Return (x, y) of the center of cell containing provided text 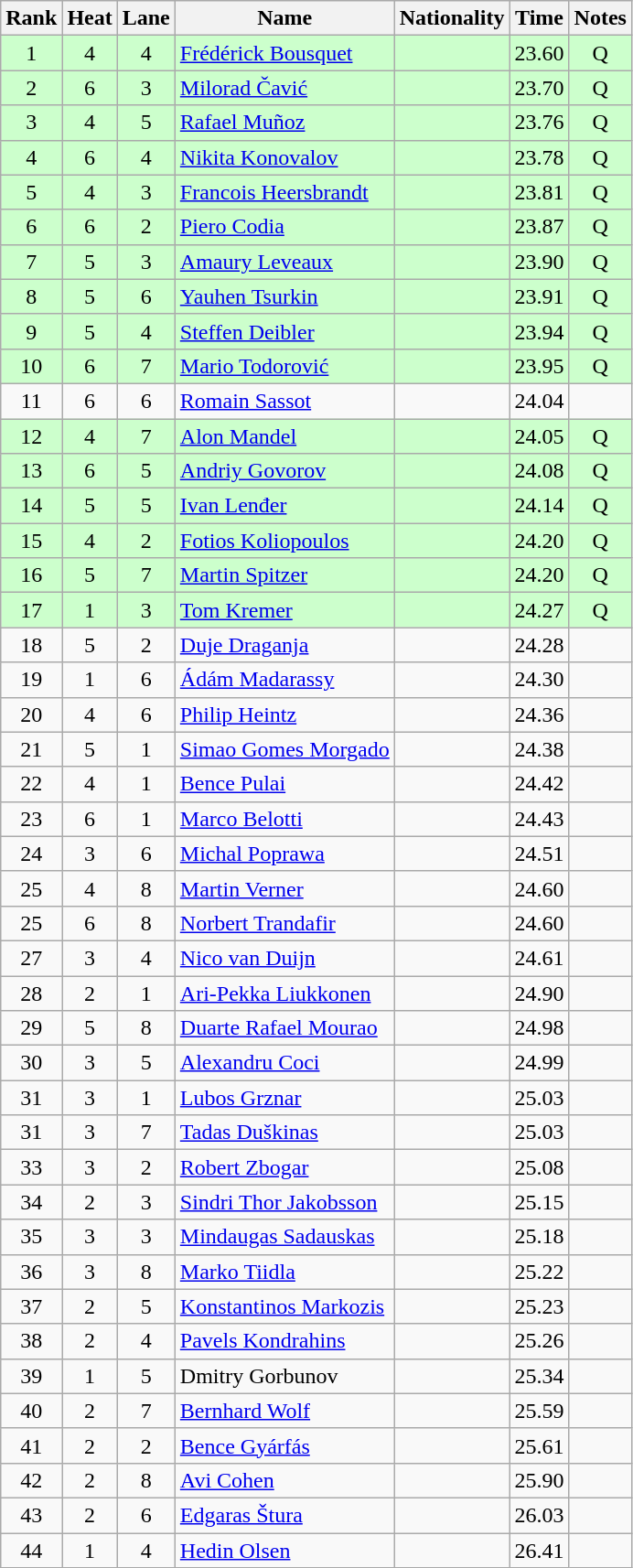
24.43 (540, 819)
Piero Codia (284, 227)
23.76 (540, 123)
24.51 (540, 854)
16 (31, 575)
23.94 (540, 331)
Heat (90, 18)
Fotios Koliopoulos (284, 541)
Robert Zbogar (284, 1167)
Yauhen Tsurkin (284, 296)
33 (31, 1167)
24.99 (540, 1063)
25.61 (540, 1445)
Sindri Thor Jakobsson (284, 1202)
24.14 (540, 506)
25.34 (540, 1376)
Milorad Čavić (284, 88)
37 (31, 1306)
25.08 (540, 1167)
24.27 (540, 610)
25.23 (540, 1306)
13 (31, 471)
Mindaugas Sadauskas (284, 1237)
Rank (31, 18)
25.22 (540, 1272)
Alon Mandel (284, 436)
25.15 (540, 1202)
20 (31, 714)
12 (31, 436)
Tadas Duškinas (284, 1133)
Duje Draganja (284, 645)
Konstantinos Markozis (284, 1306)
25.90 (540, 1480)
42 (31, 1480)
19 (31, 680)
Notes (600, 18)
28 (31, 993)
24.38 (540, 749)
24.28 (540, 645)
Bence Pulai (284, 784)
Pavels Kondrahins (284, 1341)
24.90 (540, 993)
34 (31, 1202)
14 (31, 506)
23.81 (540, 192)
Nikita Konovalov (284, 157)
26.41 (540, 1551)
Mario Todorović (284, 366)
Bence Gyárfás (284, 1445)
24.61 (540, 958)
29 (31, 1028)
27 (31, 958)
24.04 (540, 401)
23.90 (540, 262)
Ádám Madarassy (284, 680)
Andriy Govorov (284, 471)
Nico van Duijn (284, 958)
Martin Verner (284, 888)
39 (31, 1376)
Ivan Lenđer (284, 506)
Simao Gomes Morgado (284, 749)
24.30 (540, 680)
40 (31, 1411)
25.59 (540, 1411)
Lane (146, 18)
15 (31, 541)
23.78 (540, 157)
23.87 (540, 227)
Michal Poprawa (284, 854)
Amaury Leveaux (284, 262)
Tom Kremer (284, 610)
43 (31, 1515)
Rafael Muñoz (284, 123)
26.03 (540, 1515)
24.05 (540, 436)
24 (31, 854)
Edgaras Štura (284, 1515)
23 (31, 819)
24.36 (540, 714)
Norbert Trandafir (284, 923)
Name (284, 18)
41 (31, 1445)
18 (31, 645)
Marko Tiidla (284, 1272)
23.91 (540, 296)
23.60 (540, 53)
Lubos Grznar (284, 1098)
Alexandru Coci (284, 1063)
21 (31, 749)
36 (31, 1272)
25.26 (540, 1341)
11 (31, 401)
Francois Heersbrandt (284, 192)
30 (31, 1063)
24.08 (540, 471)
44 (31, 1551)
25.18 (540, 1237)
10 (31, 366)
Nationality (452, 18)
23.95 (540, 366)
17 (31, 610)
35 (31, 1237)
22 (31, 784)
Frédérick Bousquet (284, 53)
Romain Sassot (284, 401)
Hedin Olsen (284, 1551)
Time (540, 18)
Avi Cohen (284, 1480)
Dmitry Gorbunov (284, 1376)
Philip Heintz (284, 714)
Martin Spitzer (284, 575)
23.70 (540, 88)
Duarte Rafael Mourao (284, 1028)
24.98 (540, 1028)
38 (31, 1341)
9 (31, 331)
Steffen Deibler (284, 331)
24.42 (540, 784)
Marco Belotti (284, 819)
Bernhard Wolf (284, 1411)
Ari-Pekka Liukkonen (284, 993)
